Extract the (x, y) coordinate from the center of the cell holding the provided text.  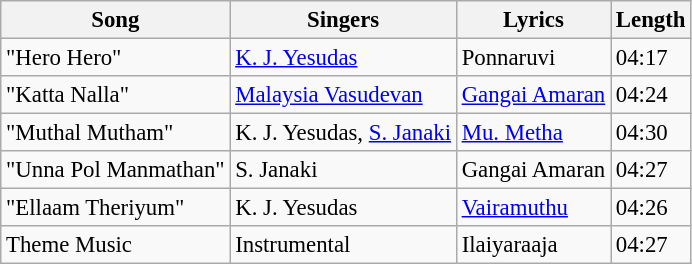
04:26 (651, 208)
Length (651, 20)
Instrumental (343, 245)
04:17 (651, 58)
"Muthal Mutham" (116, 133)
Singers (343, 20)
"Unna Pol Manmathan" (116, 170)
Theme Music (116, 245)
Vairamuthu (533, 208)
"Katta Nalla" (116, 95)
Malaysia Vasudevan (343, 95)
Lyrics (533, 20)
Ilaiyaraaja (533, 245)
Mu. Metha (533, 133)
"Ellaam Theriyum" (116, 208)
Song (116, 20)
S. Janaki (343, 170)
K. J. Yesudas, S. Janaki (343, 133)
04:24 (651, 95)
"Hero Hero" (116, 58)
Ponnaruvi (533, 58)
04:30 (651, 133)
